Locate the cell with the specified text and output its [x, y] center coordinate. 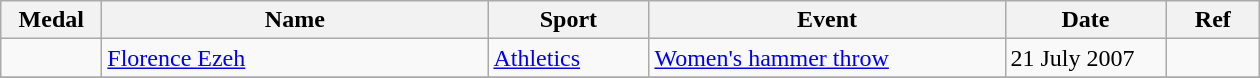
Medal [52, 20]
21 July 2007 [1086, 58]
Women's hammer throw [827, 58]
Name [295, 20]
Event [827, 20]
Florence Ezeh [295, 58]
Ref [1213, 20]
Athletics [568, 58]
Sport [568, 20]
Date [1086, 20]
